Return [X, Y] of the center of cell containing provided text 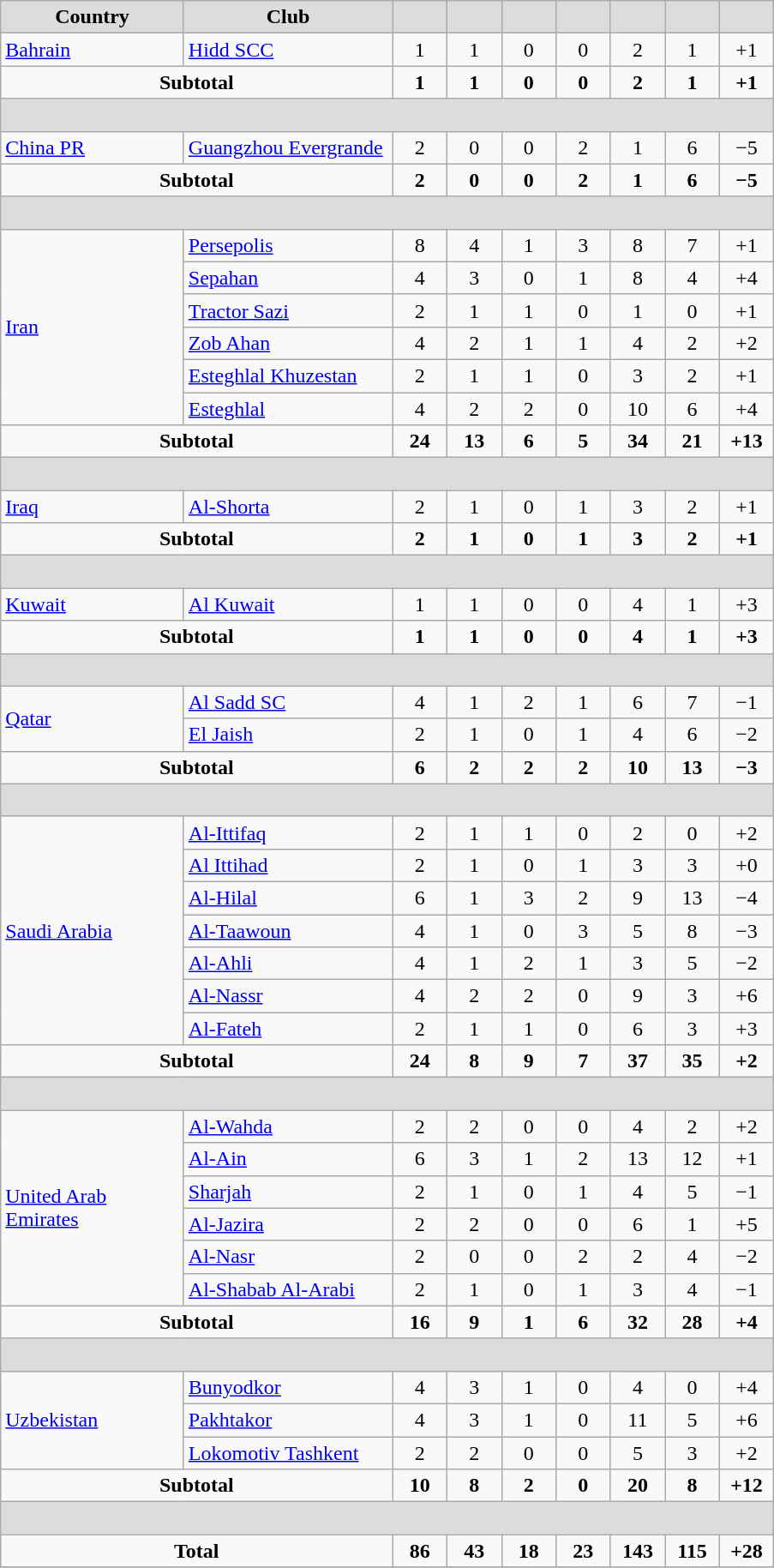
21 [693, 442]
32 [638, 1322]
Bahrain [93, 50]
Total [197, 1551]
35 [693, 1061]
37 [638, 1061]
+5 [747, 1224]
Bunyodkor [288, 1387]
United Arab Emirates [93, 1208]
Al-Shorta [288, 507]
+13 [747, 442]
+12 [747, 1486]
86 [420, 1551]
Qatar [93, 718]
−4 [747, 898]
Esteghlal [288, 409]
Al-Fateh [288, 1029]
Esteghlal Khuzestan [288, 375]
Al-Ain [288, 1159]
Pakhtakor [288, 1420]
Al-Nasr [288, 1257]
Club [288, 17]
Sharjah [288, 1192]
Al Kuwait [288, 604]
Al Ittihad [288, 865]
115 [693, 1551]
20 [638, 1486]
Al-Shabab Al-Arabi [288, 1289]
Al-Jazira [288, 1224]
Al-Nassr [288, 996]
16 [420, 1322]
Al-Wahda [288, 1126]
Al-Ahli [288, 964]
+0 [747, 865]
28 [693, 1322]
+28 [747, 1551]
Guangzhou Evergrande [288, 147]
Al-Ittifaq [288, 832]
Sepahan [288, 278]
12 [693, 1159]
Uzbekistan [93, 1420]
China PR [93, 147]
Hidd SCC [288, 50]
Al-Taawoun [288, 930]
Saudi Arabia [93, 930]
Tractor Sazi [288, 310]
Country [93, 17]
23 [584, 1551]
Zob Ahan [288, 343]
Lokomotiv Tashkent [288, 1453]
43 [474, 1551]
Al Sadd SC [288, 702]
143 [638, 1551]
Persepolis [288, 245]
Iran [93, 327]
Kuwait [93, 604]
11 [638, 1420]
18 [529, 1551]
Iraq [93, 507]
34 [638, 442]
El Jaish [288, 735]
Al-Hilal [288, 898]
